Return (X, Y) of the center of cell containing provided text 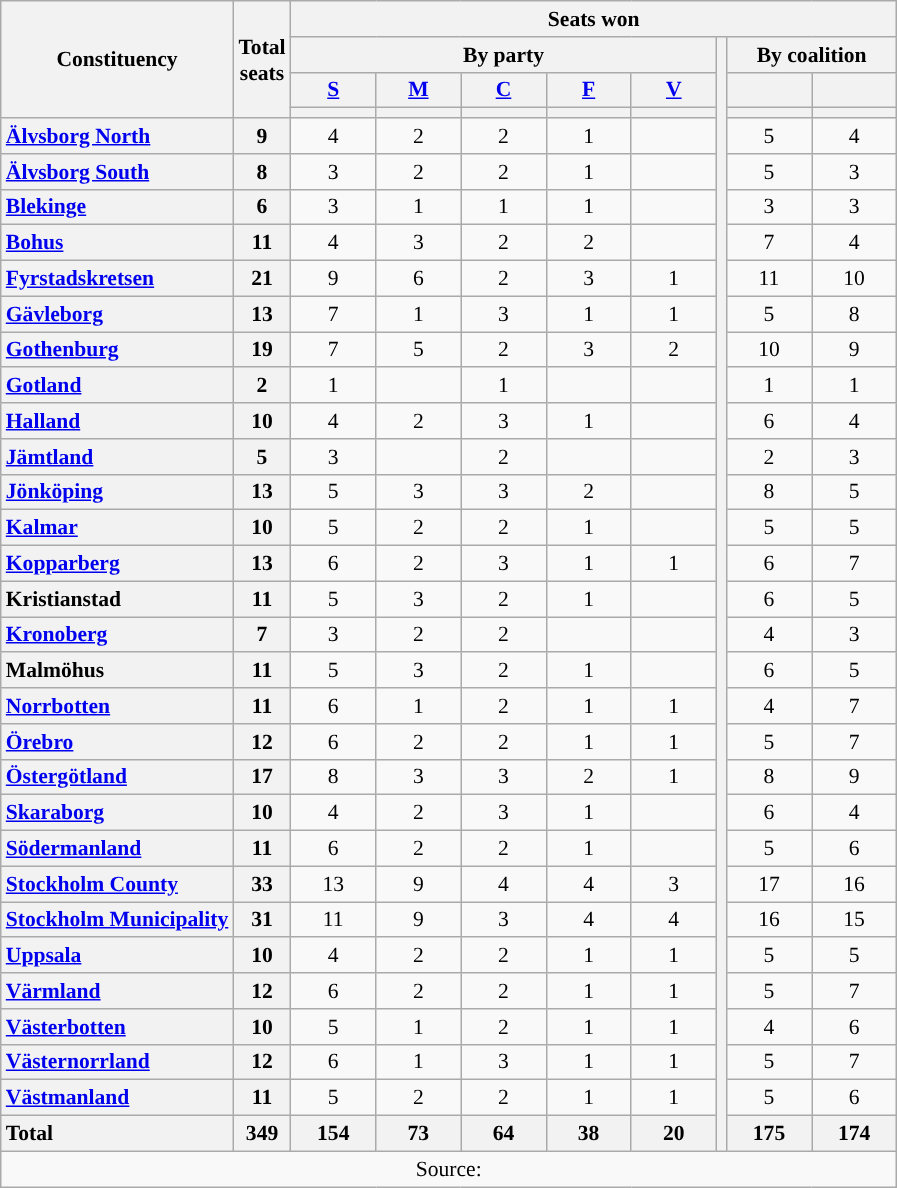
Norrbotten (118, 706)
Jönköping (118, 492)
73 (418, 1134)
Malmöhus (118, 671)
V (674, 90)
38 (588, 1134)
Värmland (118, 991)
Totalseats (262, 60)
Gothenburg (118, 350)
Seats won (594, 19)
S (334, 90)
Jämtland (118, 457)
Stockholm Municipality (118, 920)
By coalition (811, 55)
Kopparberg (118, 564)
F (588, 90)
20 (674, 1134)
Kronoberg (118, 635)
Västerbotten (118, 1027)
Västernorrland (118, 1062)
Södermanland (118, 849)
C (504, 90)
Östergötland (118, 777)
175 (768, 1134)
64 (504, 1134)
Gävleborg (118, 314)
33 (262, 884)
Blekinge (118, 207)
Constituency (118, 60)
21 (262, 279)
By party (504, 55)
Kristianstad (118, 599)
Skaraborg (118, 813)
Kalmar (118, 528)
174 (854, 1134)
15 (854, 920)
Fyrstadskretsen (118, 279)
19 (262, 350)
349 (262, 1134)
31 (262, 920)
M (418, 90)
Älvsborg South (118, 172)
Gotland (118, 386)
Bohus (118, 243)
Västmanland (118, 1098)
Stockholm County (118, 884)
Älvsborg North (118, 136)
Total (118, 1134)
Source: (449, 1169)
Halland (118, 421)
Örebro (118, 742)
Uppsala (118, 956)
154 (334, 1134)
